Return the (x, y) coordinate for the center point of the cell that contains the specified text.  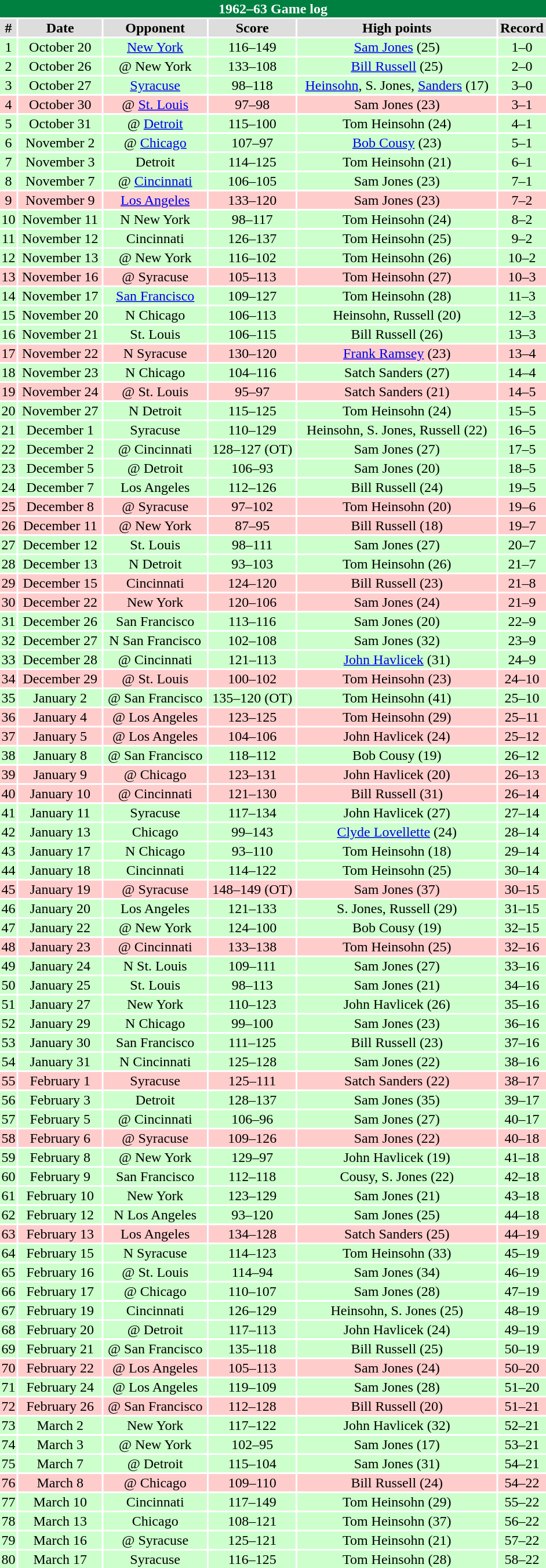
50–19 (522, 1349)
34 (8, 679)
November 24 (60, 392)
25–11 (522, 717)
107–97 (253, 143)
135–120 (OT) (253, 698)
104–116 (253, 372)
John Havlicek (20) (397, 774)
30 (8, 602)
12–3 (522, 315)
48–19 (522, 1310)
109–126 (253, 1138)
January 20 (60, 908)
18–5 (522, 468)
December 5 (60, 468)
November 21 (60, 334)
52 (8, 1023)
111–125 (253, 1042)
8 (8, 181)
98–117 (253, 219)
January 31 (60, 1062)
28–14 (522, 832)
8–2 (522, 219)
Tom Heinsohn (33) (397, 1253)
November 13 (60, 258)
38 (8, 755)
124–120 (253, 583)
Sam Jones (37) (397, 889)
7 (8, 162)
52–21 (522, 1425)
February 10 (60, 1196)
Cousy, S. Jones (22) (397, 1176)
70 (8, 1368)
January 29 (60, 1023)
77 (8, 1502)
71 (8, 1387)
104–106 (253, 736)
5–1 (522, 143)
March 13 (60, 1521)
117–122 (253, 1425)
100–102 (253, 679)
36–16 (522, 1023)
January 23 (60, 947)
58–22 (522, 1559)
64 (8, 1253)
124–100 (253, 928)
32–15 (522, 928)
128–127 (OT) (253, 449)
95–97 (253, 392)
3–0 (522, 85)
February 8 (60, 1157)
134–128 (253, 1234)
January 5 (60, 736)
39–17 (522, 1100)
35 (8, 698)
30–15 (522, 889)
October 27 (60, 85)
40–18 (522, 1138)
113–116 (253, 621)
Sam Jones (32) (397, 640)
29 (8, 583)
44–18 (522, 1215)
114–125 (253, 162)
Tom Heinsohn (18) (397, 851)
Heinsohn, Russell (20) (397, 315)
102–95 (253, 1444)
10–3 (522, 277)
4–1 (522, 124)
Tom Heinsohn (20) (397, 506)
22 (8, 449)
March 16 (60, 1540)
39 (8, 774)
January 13 (60, 832)
19 (8, 392)
February 24 (60, 1387)
March 8 (60, 1483)
Heinsohn, S. Jones (25) (397, 1310)
2–0 (522, 66)
53 (8, 1042)
November 11 (60, 219)
46–19 (522, 1272)
110–123 (253, 1004)
November 23 (60, 372)
37–16 (522, 1042)
12 (8, 258)
15–5 (522, 411)
21–8 (522, 583)
114–123 (253, 1253)
Tom Heinsohn (23) (397, 679)
116–149 (253, 47)
44–19 (522, 1234)
14–4 (522, 372)
36 (8, 717)
20–7 (522, 545)
25–10 (522, 698)
117–113 (253, 1330)
23–9 (522, 640)
25–12 (522, 736)
59 (8, 1157)
109–111 (253, 966)
March 3 (60, 1444)
N Cincinnati (155, 1062)
69 (8, 1349)
128–137 (253, 1100)
15 (8, 315)
87–95 (253, 526)
S. Jones, Russell (29) (397, 908)
Satch Sanders (22) (397, 1081)
125–128 (253, 1062)
December 2 (60, 449)
112–126 (253, 487)
108–121 (253, 1521)
26–12 (522, 755)
1962–63 Game log (273, 9)
14 (8, 296)
38–16 (522, 1062)
11 (8, 238)
26–13 (522, 774)
106–96 (253, 1119)
21–9 (522, 602)
110–129 (253, 430)
98–118 (253, 85)
October 26 (60, 66)
December 22 (60, 602)
9–2 (522, 238)
133–108 (253, 66)
116–125 (253, 1559)
68 (8, 1330)
December 12 (60, 545)
Sam Jones (17) (397, 1444)
November 3 (60, 162)
Tom Heinsohn (27) (397, 277)
January 10 (60, 794)
115–100 (253, 124)
93–110 (253, 851)
38–17 (522, 1081)
50–20 (522, 1368)
46 (8, 908)
February 1 (60, 1081)
16 (8, 334)
January 27 (60, 1004)
Satch Sanders (27) (397, 372)
January 25 (60, 985)
December 1 (60, 430)
48 (8, 947)
Frank Ramsey (23) (397, 353)
33 (8, 660)
24–10 (522, 679)
14–5 (522, 392)
27–14 (522, 813)
Date (60, 28)
43–18 (522, 1196)
42–18 (522, 1176)
9 (8, 200)
John Havlicek (26) (397, 1004)
November 9 (60, 200)
January 2 (60, 698)
66 (8, 1291)
November 12 (60, 238)
7–1 (522, 181)
February 15 (60, 1253)
125–111 (253, 1081)
November 20 (60, 315)
28 (8, 564)
February 22 (60, 1368)
Tom Heinsohn (37) (397, 1521)
42 (8, 832)
Score (253, 28)
98–111 (253, 545)
21–7 (522, 564)
February 12 (60, 1215)
19–5 (522, 487)
99–100 (253, 1023)
21 (8, 430)
John Havlicek (32) (397, 1425)
December 15 (60, 583)
February 9 (60, 1176)
Record (522, 28)
Satch Sanders (21) (397, 392)
Clyde Lovellette (24) (397, 832)
# (8, 28)
106–115 (253, 334)
63 (8, 1234)
February 19 (60, 1310)
148–149 (OT) (253, 889)
February 13 (60, 1234)
January 30 (60, 1042)
114–94 (253, 1272)
22–9 (522, 621)
November 7 (60, 181)
January 19 (60, 889)
4 (8, 104)
60 (8, 1176)
N St. Louis (155, 966)
29–14 (522, 851)
December 7 (60, 487)
30–14 (522, 870)
123–125 (253, 717)
130–120 (253, 353)
17 (8, 353)
Bill Russell (20) (397, 1406)
Sam Jones (35) (397, 1100)
118–112 (253, 755)
56 (8, 1100)
121–130 (253, 794)
31 (8, 621)
34–16 (522, 985)
51 (8, 1004)
61 (8, 1196)
February 5 (60, 1119)
54–21 (522, 1464)
5 (8, 124)
58 (8, 1138)
45–19 (522, 1253)
133–120 (253, 200)
February 26 (60, 1406)
February 20 (60, 1330)
March 10 (60, 1502)
72 (8, 1406)
1–0 (522, 47)
January 8 (60, 755)
27 (8, 545)
120–106 (253, 602)
106–105 (253, 181)
Bill Russell (18) (397, 526)
March 2 (60, 1425)
Bill Russell (26) (397, 334)
55–22 (522, 1502)
129–97 (253, 1157)
51–21 (522, 1406)
December 26 (60, 621)
6 (8, 143)
75 (8, 1464)
25 (8, 506)
106–93 (253, 468)
February 21 (60, 1349)
51–20 (522, 1387)
41–18 (522, 1157)
7–2 (522, 200)
October 20 (60, 47)
126–137 (253, 238)
79 (8, 1540)
32–16 (522, 947)
54 (8, 1062)
N San Francisco (155, 640)
135–118 (253, 1349)
January 22 (60, 928)
26 (8, 526)
23 (8, 468)
45 (8, 889)
78 (8, 1521)
117–149 (253, 1502)
November 2 (60, 143)
98–113 (253, 985)
49 (8, 966)
33–16 (522, 966)
November 27 (60, 411)
13–4 (522, 353)
47–19 (522, 1291)
17–5 (522, 449)
January 17 (60, 851)
December 8 (60, 506)
114–122 (253, 870)
Bob Cousy (23) (397, 143)
John Havlicek (19) (397, 1157)
October 31 (60, 124)
6–1 (522, 162)
54–22 (522, 1483)
13 (8, 277)
40 (8, 794)
Bill Russell (31) (397, 794)
117–134 (253, 813)
3 (8, 85)
March 7 (60, 1464)
3–1 (522, 104)
December 27 (60, 640)
126–129 (253, 1310)
December 28 (60, 660)
55 (8, 1081)
December 11 (60, 526)
January 24 (60, 966)
High points (397, 28)
October 30 (60, 104)
16–5 (522, 430)
80 (8, 1559)
Sam Jones (31) (397, 1464)
73 (8, 1425)
19–7 (522, 526)
Opponent (155, 28)
24–9 (522, 660)
119–109 (253, 1387)
13–3 (522, 334)
106–113 (253, 315)
41 (8, 813)
January 4 (60, 717)
Heinsohn, S. Jones, Russell (22) (397, 430)
November 16 (60, 277)
65 (8, 1272)
37 (8, 736)
115–104 (253, 1464)
35–16 (522, 1004)
Satch Sanders (25) (397, 1234)
47 (8, 928)
112–118 (253, 1176)
44 (8, 870)
January 9 (60, 774)
133–138 (253, 947)
121–113 (253, 660)
John Havlicek (31) (397, 660)
43 (8, 851)
January 18 (60, 870)
18 (8, 372)
26–14 (522, 794)
93–120 (253, 1215)
November 22 (60, 353)
Tom Heinsohn (41) (397, 698)
February 17 (60, 1291)
110–107 (253, 1291)
76 (8, 1483)
62 (8, 1215)
97–102 (253, 506)
24 (8, 487)
99–143 (253, 832)
109–127 (253, 296)
Heinsohn, S. Jones, Sanders (17) (397, 85)
10 (8, 219)
January 11 (60, 813)
N Los Angeles (155, 1215)
11–3 (522, 296)
125–121 (253, 1540)
N New York (155, 219)
102–108 (253, 640)
February 6 (60, 1138)
53–21 (522, 1444)
40–17 (522, 1119)
November 17 (60, 296)
19–6 (522, 506)
February 16 (60, 1272)
December 29 (60, 679)
109–110 (253, 1483)
50 (8, 985)
31–15 (522, 908)
32 (8, 640)
John Havlicek (27) (397, 813)
123–129 (253, 1196)
93–103 (253, 564)
115–125 (253, 411)
116–102 (253, 258)
121–133 (253, 908)
112–128 (253, 1406)
67 (8, 1310)
49–19 (522, 1330)
74 (8, 1444)
56–22 (522, 1521)
2 (8, 66)
123–131 (253, 774)
97–98 (253, 104)
1 (8, 47)
December 13 (60, 564)
57 (8, 1119)
57–22 (522, 1540)
10–2 (522, 258)
February 3 (60, 1100)
20 (8, 411)
March 17 (60, 1559)
Sam Jones (34) (397, 1272)
